Scan for the cell matching the given text and deliver its (x, y) coordinate at center. 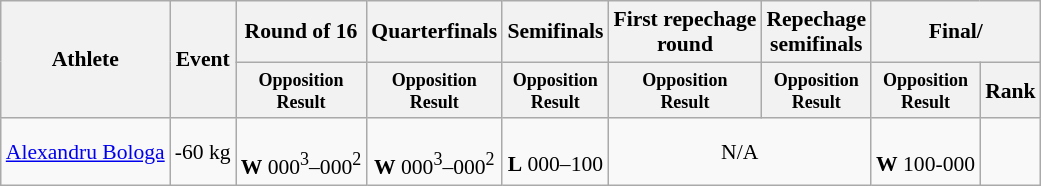
First repechage round (684, 32)
Repechage semifinals (816, 32)
Semifinals (555, 32)
N/A (740, 152)
W 100-000 (926, 152)
-60 kg (203, 152)
Quarterfinals (434, 32)
Round of 16 (302, 32)
Athlete (86, 60)
L 000–100 (555, 152)
Event (203, 60)
Final/ (956, 32)
Rank (1010, 90)
Alexandru Bologa (86, 152)
